Extract the (X, Y) coordinate from the center of the cell holding the provided text.  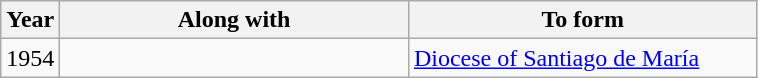
Diocese of Santiago de María (582, 58)
To form (582, 20)
Along with (234, 20)
Year (30, 20)
1954 (30, 58)
